From the cell containing the given text, extract its center point as [x, y] coordinate. 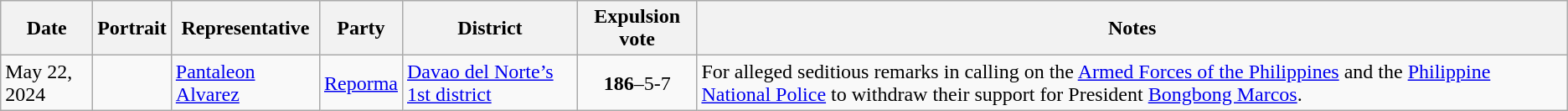
May 22, 2024 [47, 82]
Notes [1132, 29]
Davao del Norte’s 1st district [489, 82]
Date [47, 29]
Portrait [132, 29]
186–5-7 [637, 82]
Reporma [360, 82]
District [489, 29]
Pantaleon Alvarez [245, 82]
Party [360, 29]
Expulsion vote [637, 29]
Representative [245, 29]
